Extract the [x, y] coordinate from the center of the cell holding the provided text.  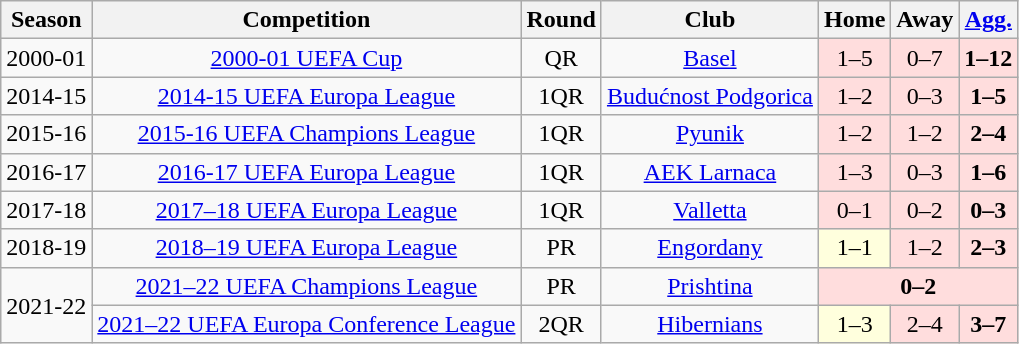
Round [561, 20]
3–7 [988, 324]
Valletta [710, 210]
2QR [561, 324]
2021–22 UEFA Europa Conference League [306, 324]
2015-16 [46, 134]
Basel [710, 58]
2018–19 UEFA Europa League [306, 248]
2016-17 UEFA Europa League [306, 172]
0–7 [925, 58]
0–1 [854, 210]
2014-15 UEFA Europa League [306, 96]
Pyunik [710, 134]
Budućnost Podgorica [710, 96]
1–1 [854, 248]
Season [46, 20]
QR [561, 58]
2017-18 [46, 210]
Competition [306, 20]
Agg. [988, 20]
2–3 [988, 248]
2021-22 [46, 305]
Club [710, 20]
Home [854, 20]
2021–22 UEFA Champions League [306, 286]
Hibernians [710, 324]
2000-01 UEFA Cup [306, 58]
Engordany [710, 248]
2000-01 [46, 58]
2018-19 [46, 248]
2017–18 UEFA Europa League [306, 210]
AEK Larnaca [710, 172]
1–6 [988, 172]
2016-17 [46, 172]
1–12 [988, 58]
Prishtina [710, 286]
Away [925, 20]
2014-15 [46, 96]
2015-16 UEFA Champions League [306, 134]
